Capture the cell that displays the provided text and extract its [X, Y] central coordinate. 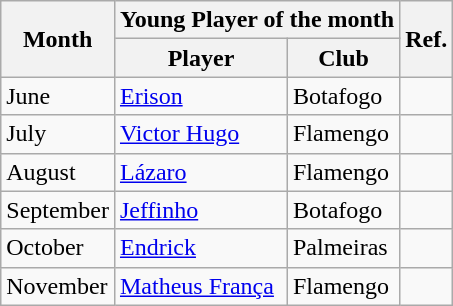
Ref. [426, 39]
Young Player of the month [256, 20]
October [58, 248]
September [58, 210]
November [58, 286]
June [58, 96]
Jeffinho [200, 210]
Player [200, 58]
August [58, 172]
Palmeiras [343, 248]
July [58, 134]
Endrick [200, 248]
Lázaro [200, 172]
Erison [200, 96]
Club [343, 58]
Matheus França [200, 286]
Victor Hugo [200, 134]
Month [58, 39]
